Return (x, y) of the center of cell containing provided text 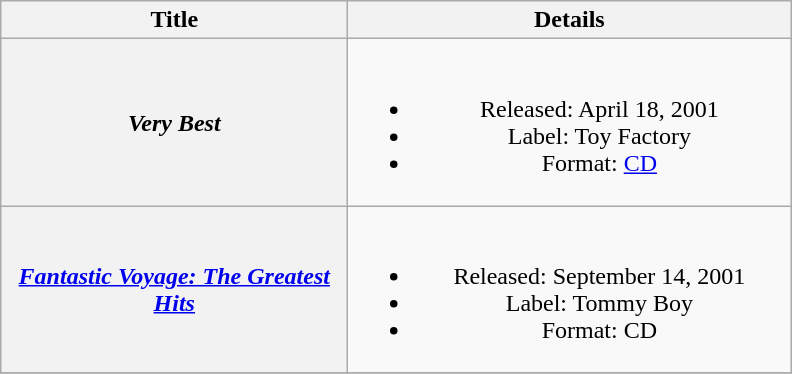
Details (570, 20)
Released: April 18, 2001Label: Toy FactoryFormat: CD (570, 122)
Released: September 14, 2001Label: Tommy BoyFormat: CD (570, 290)
Title (174, 20)
Very Best (174, 122)
Fantastic Voyage: The Greatest Hits (174, 290)
